Search for the cell housing the specified text and yield its [X, Y] center coordinate. 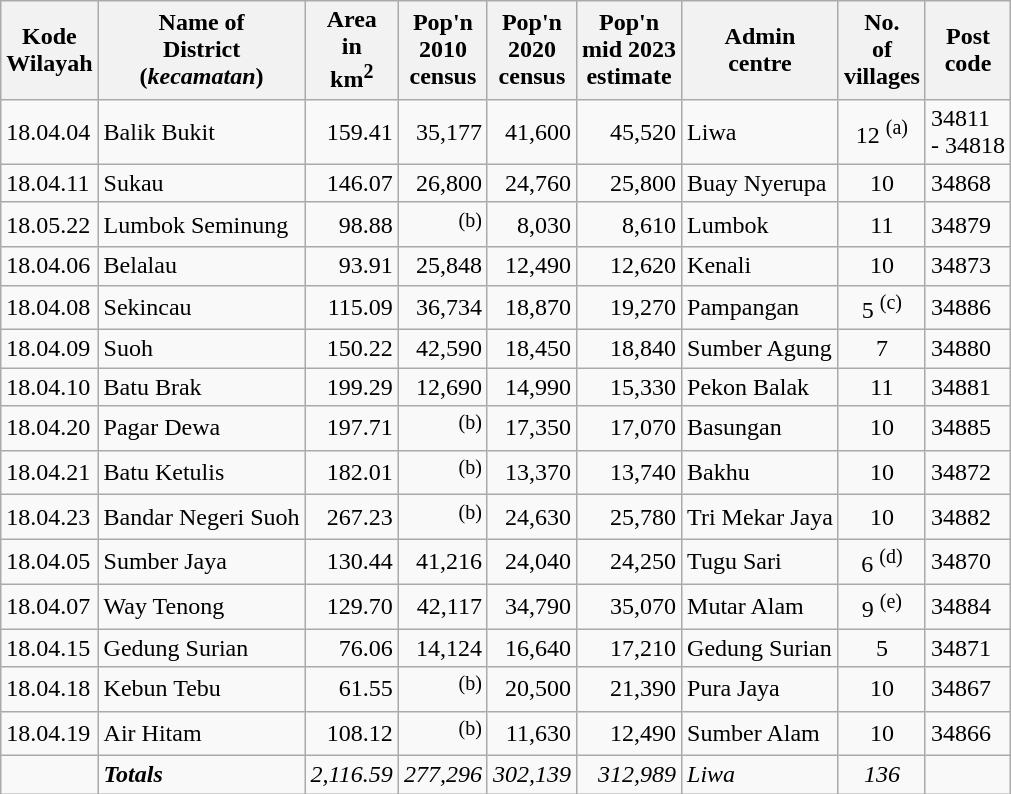
36,734 [442, 308]
130.44 [352, 562]
Balik Bukit [202, 132]
146.07 [352, 183]
76.06 [352, 647]
35,177 [442, 132]
34886 [968, 308]
41,216 [442, 562]
Area in km2 [352, 50]
Admincentre [760, 50]
Sumber Agung [760, 349]
Air Hitam [202, 734]
18.04.23 [50, 518]
34872 [968, 472]
197.71 [352, 428]
18.04.10 [50, 387]
25,780 [628, 518]
Pura Jaya [760, 690]
8,610 [628, 224]
2,116.59 [352, 775]
18.04.15 [50, 647]
12,690 [442, 387]
267.23 [352, 518]
34868 [968, 183]
108.12 [352, 734]
93.91 [352, 266]
9 (e) [882, 606]
17,070 [628, 428]
Pop'n mid 2023estimate [628, 50]
34,790 [532, 606]
Batu Brak [202, 387]
Lumbok Seminung [202, 224]
Bandar Negeri Suoh [202, 518]
34871 [968, 647]
18.05.22 [50, 224]
Sekincau [202, 308]
Pekon Balak [760, 387]
24,250 [628, 562]
45,520 [628, 132]
199.29 [352, 387]
12 (a) [882, 132]
Tri Mekar Jaya [760, 518]
18.04.06 [50, 266]
Kode Wilayah [50, 50]
18.04.05 [50, 562]
Pampangan [760, 308]
7 [882, 349]
25,848 [442, 266]
5 (c) [882, 308]
18.04.18 [50, 690]
34881 [968, 387]
20,500 [532, 690]
34866 [968, 734]
34882 [968, 518]
41,600 [532, 132]
42,590 [442, 349]
25,800 [628, 183]
136 [882, 775]
182.01 [352, 472]
12,620 [628, 266]
Pop'n 2010census [442, 50]
11,630 [532, 734]
42,117 [442, 606]
18.04.20 [50, 428]
Sumber Alam [760, 734]
Sumber Jaya [202, 562]
Belalau [202, 266]
18,450 [532, 349]
Batu Ketulis [202, 472]
5 [882, 647]
24,630 [532, 518]
Bakhu [760, 472]
18.04.21 [50, 472]
Totals [202, 775]
35,070 [628, 606]
19,270 [628, 308]
Buay Nyerupa [760, 183]
17,350 [532, 428]
21,390 [628, 690]
34879 [968, 224]
Postcode [968, 50]
Pagar Dewa [202, 428]
Sukau [202, 183]
24,760 [532, 183]
18.04.19 [50, 734]
18,870 [532, 308]
14,124 [442, 647]
15,330 [628, 387]
98.88 [352, 224]
Pop'n 2020census [532, 50]
61.55 [352, 690]
Way Tenong [202, 606]
18,840 [628, 349]
Tugu Sari [760, 562]
26,800 [442, 183]
8,030 [532, 224]
13,740 [628, 472]
Kebun Tebu [202, 690]
Suoh [202, 349]
18.04.09 [50, 349]
150.22 [352, 349]
34880 [968, 349]
129.70 [352, 606]
115.09 [352, 308]
Mutar Alam [760, 606]
Kenali [760, 266]
34870 [968, 562]
18.04.04 [50, 132]
18.04.07 [50, 606]
34867 [968, 690]
277,296 [442, 775]
Lumbok [760, 224]
302,139 [532, 775]
18.04.08 [50, 308]
34884 [968, 606]
No.ofvillages [882, 50]
18.04.11 [50, 183]
Name ofDistrict(kecamatan) [202, 50]
13,370 [532, 472]
34873 [968, 266]
312,989 [628, 775]
Basungan [760, 428]
16,640 [532, 647]
17,210 [628, 647]
34885 [968, 428]
34811- 34818 [968, 132]
6 (d) [882, 562]
159.41 [352, 132]
24,040 [532, 562]
14,990 [532, 387]
